Capture the cell that displays the provided text and extract its (x, y) central coordinate. 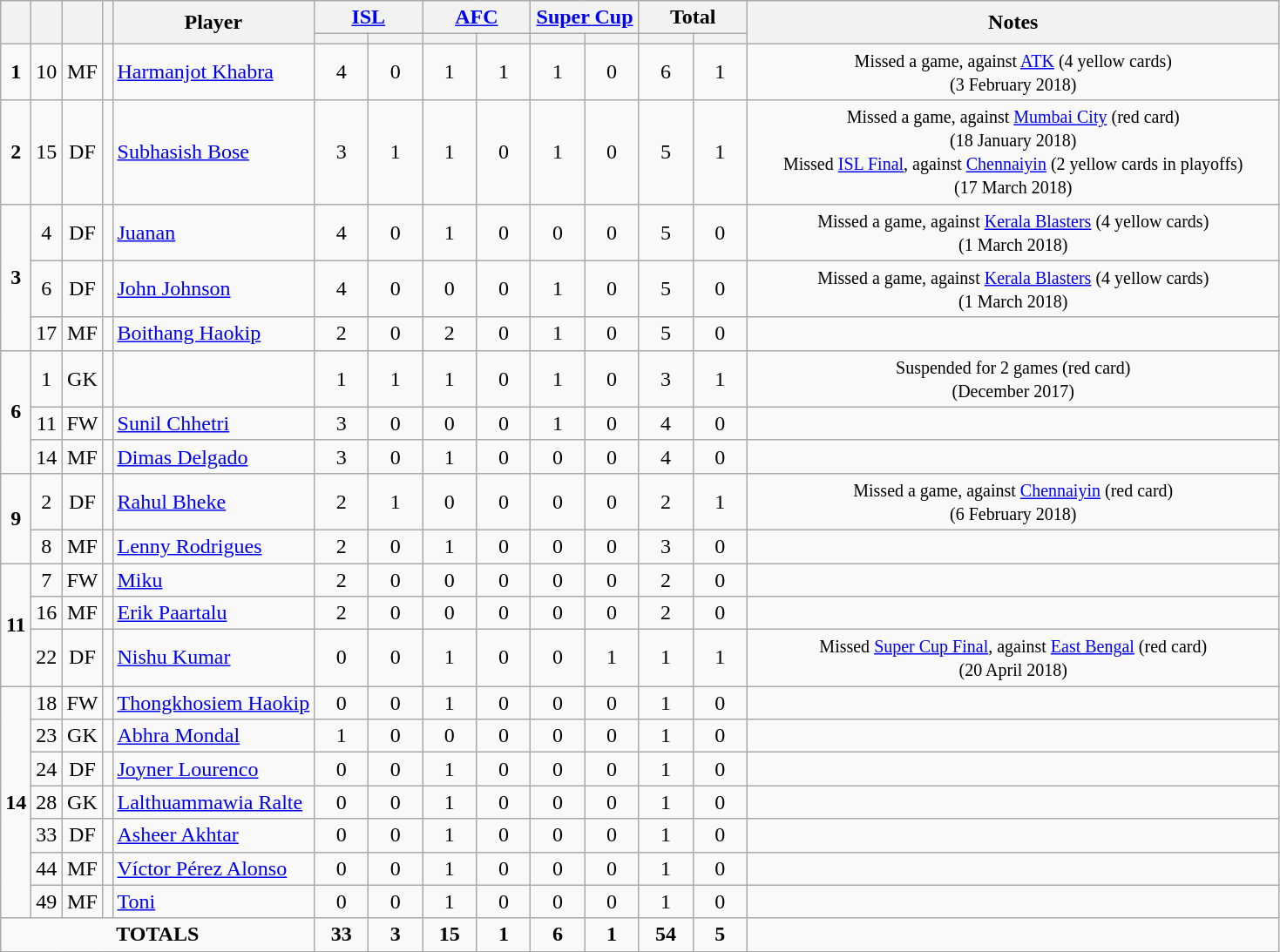
16 (47, 613)
9 (16, 517)
8 (47, 546)
Super Cup (585, 17)
Harmanjot Khabra (213, 71)
17 (47, 334)
Boithang Haokip (213, 334)
AFC (477, 17)
Thongkhosiem Haokip (213, 703)
Missed Super Cup Final, against East Bengal (red card)(20 April 2018) (1012, 658)
Sunil Chhetri (213, 423)
Missed a game, against Chennaiyin (red card)(6 February 2018) (1012, 502)
Notes (1012, 23)
ISL (369, 17)
Nishu Kumar (213, 658)
Joyner Lourenco (213, 769)
Toni (213, 901)
10 (47, 71)
Suspended for 2 games (red card)(December 2017) (1012, 378)
18 (47, 703)
John Johnson (213, 289)
Total (693, 17)
Rahul Bheke (213, 502)
28 (47, 802)
24 (47, 769)
Juanan (213, 232)
23 (47, 736)
Missed a game, against Mumbai City (red card)(18 January 2018)Missed ISL Final, against Chennaiyin (2 yellow cards in playoffs)(17 March 2018) (1012, 152)
Miku (213, 579)
Víctor Pérez Alonso (213, 868)
Dimas Delgado (213, 456)
Erik Paartalu (213, 613)
Lenny Rodrigues (213, 546)
Missed a game, against ATK (4 yellow cards)(3 February 2018) (1012, 71)
Asheer Akhtar (213, 835)
54 (666, 935)
44 (47, 868)
Abhra Mondal (213, 736)
TOTALS (158, 935)
7 (47, 579)
22 (47, 658)
Lalthuammawia Ralte (213, 802)
Subhasish Bose (213, 152)
49 (47, 901)
Player (213, 23)
